For the text-containing cell, return its midpoint in [X, Y] coordinate format. 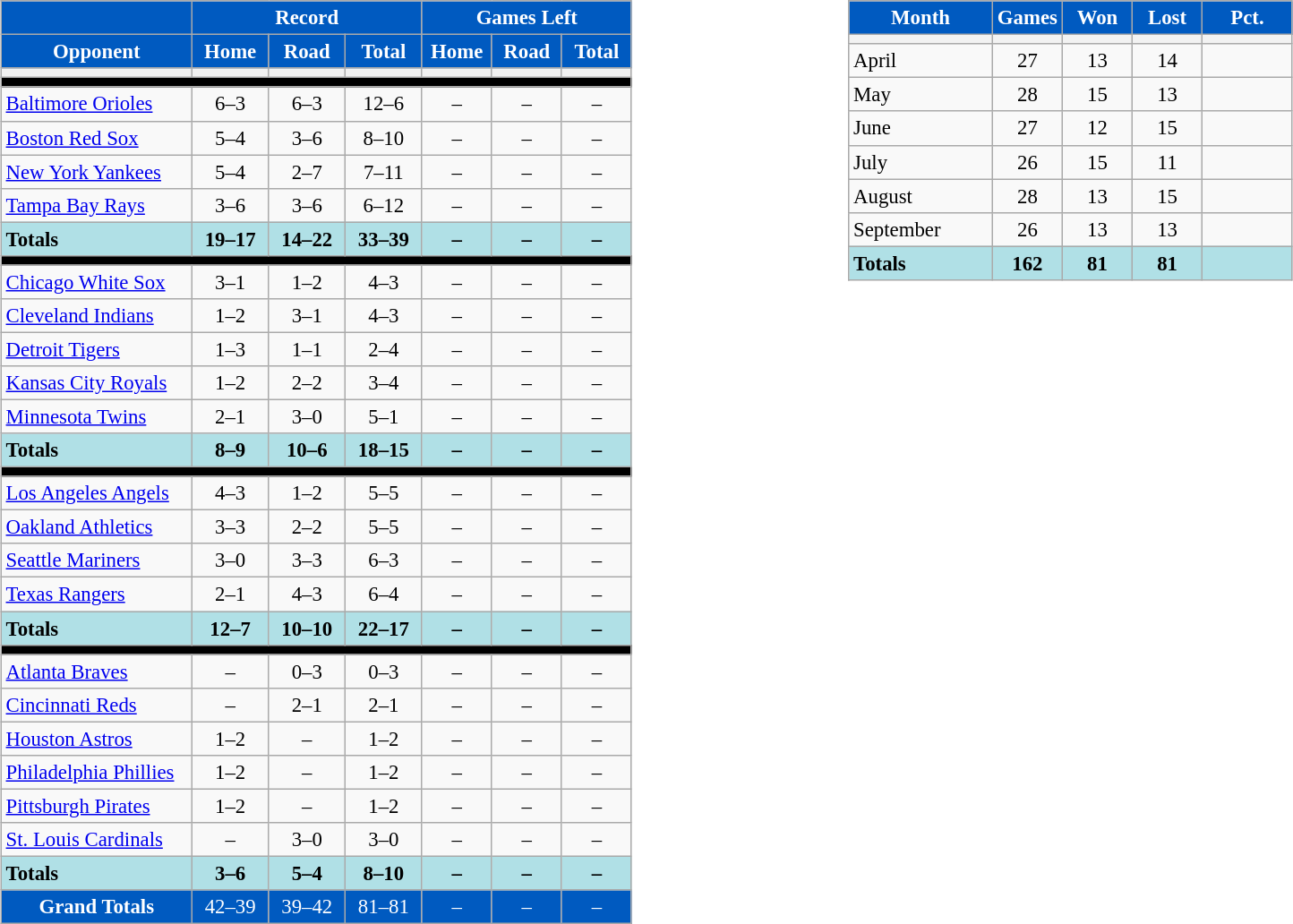
Pct. [1248, 18]
Baltimore Orioles [97, 104]
Philadelphia Phillies [97, 772]
Games [1027, 18]
2–7 [307, 172]
June [921, 128]
Boston Red Sox [97, 138]
11 [1168, 162]
Cincinnati Reds [97, 705]
Cleveland Indians [97, 316]
5–1 [384, 416]
Detroit Tigers [97, 349]
Lost [1168, 18]
Atlanta Braves [97, 672]
3–4 [384, 383]
2–4 [384, 349]
Pittsburgh Pirates [97, 806]
Grand Totals [97, 907]
18–15 [384, 450]
Won [1097, 18]
Month [921, 18]
12–7 [230, 628]
162 [1027, 263]
14–22 [307, 239]
33–39 [384, 239]
10–6 [307, 450]
22–17 [384, 628]
Kansas City Royals [97, 383]
Texas Rangers [97, 595]
July [921, 162]
19–17 [230, 239]
Oakland Athletics [97, 527]
6–4 [384, 595]
1–1 [307, 349]
Minnesota Twins [97, 416]
39–42 [307, 907]
12 [1097, 128]
Chicago White Sox [97, 282]
12–6 [384, 104]
1–3 [230, 349]
Games Left [527, 18]
Tampa Bay Rays [97, 205]
May [921, 95]
August [921, 196]
Record [306, 18]
10–10 [307, 628]
81–81 [384, 907]
14 [1168, 61]
6–12 [384, 205]
April [921, 61]
Houston Astros [97, 739]
42–39 [230, 907]
8–9 [230, 450]
7–11 [384, 172]
September [921, 229]
Opponent [97, 52]
Los Angeles Angels [97, 493]
Seattle Mariners [97, 560]
St. Louis Cardinals [97, 840]
New York Yankees [97, 172]
